From the cell containing the given text, extract its center point as [X, Y] coordinate. 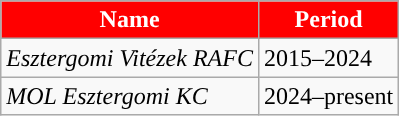
2024–present [328, 96]
2015–2024 [328, 58]
Period [328, 20]
Name [130, 20]
Esztergomi Vitézek RAFC [130, 58]
MOL Esztergomi KC [130, 96]
